Extract the (x, y) coordinate from the center of the cell holding the provided text.  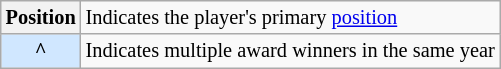
Position (41, 17)
Indicates multiple award winners in the same year (290, 51)
^ (41, 51)
Indicates the player's primary position (290, 17)
